Pinpoint the cell where the given text exists, returning its (x, y) midpoint coordinate. 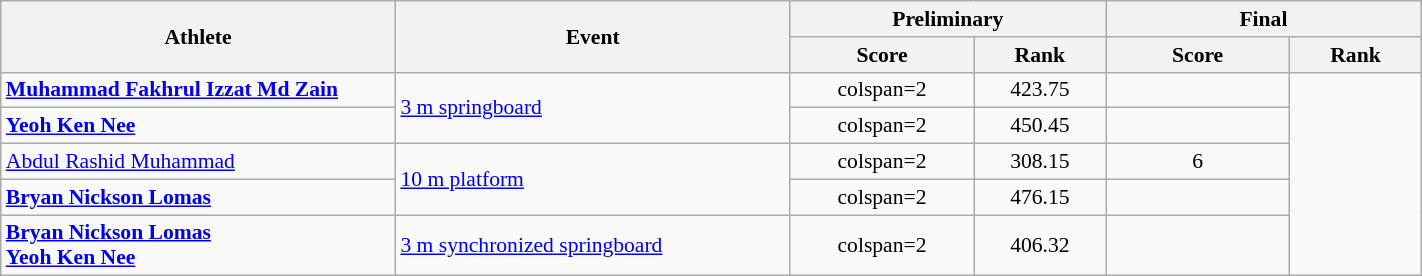
Abdul Rashid Muhammad (198, 162)
10 m platform (592, 180)
476.15 (1040, 197)
450.45 (1040, 126)
Final (1264, 19)
423.75 (1040, 90)
Preliminary (948, 19)
6 (1198, 162)
Yeoh Ken Nee (198, 126)
Bryan Nickson LomasYeoh Ken Nee (198, 246)
3 m synchronized springboard (592, 246)
3 m springboard (592, 108)
Athlete (198, 36)
308.15 (1040, 162)
Event (592, 36)
Bryan Nickson Lomas (198, 197)
406.32 (1040, 246)
Muhammad Fakhrul Izzat Md Zain (198, 90)
